Determine the (x, y) coordinate at the center of the cell enclosing the given text.  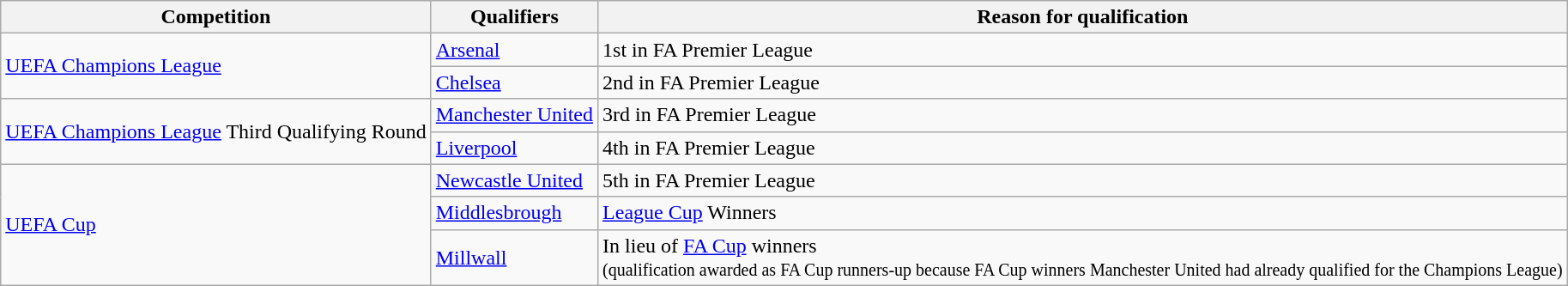
UEFA Cup (216, 225)
Newcastle United (514, 180)
Millwall (514, 258)
League Cup Winners (1083, 213)
UEFA Champions League (216, 66)
Chelsea (514, 82)
Qualifiers (514, 17)
Arsenal (514, 50)
UEFA Champions League Third Qualifying Round (216, 131)
Middlesbrough (514, 213)
Manchester United (514, 115)
2nd in FA Premier League (1083, 82)
3rd in FA Premier League (1083, 115)
Competition (216, 17)
5th in FA Premier League (1083, 180)
Reason for qualification (1083, 17)
1st in FA Premier League (1083, 50)
Liverpool (514, 148)
4th in FA Premier League (1083, 148)
